Search for the cell housing the specified text and yield its (x, y) center coordinate. 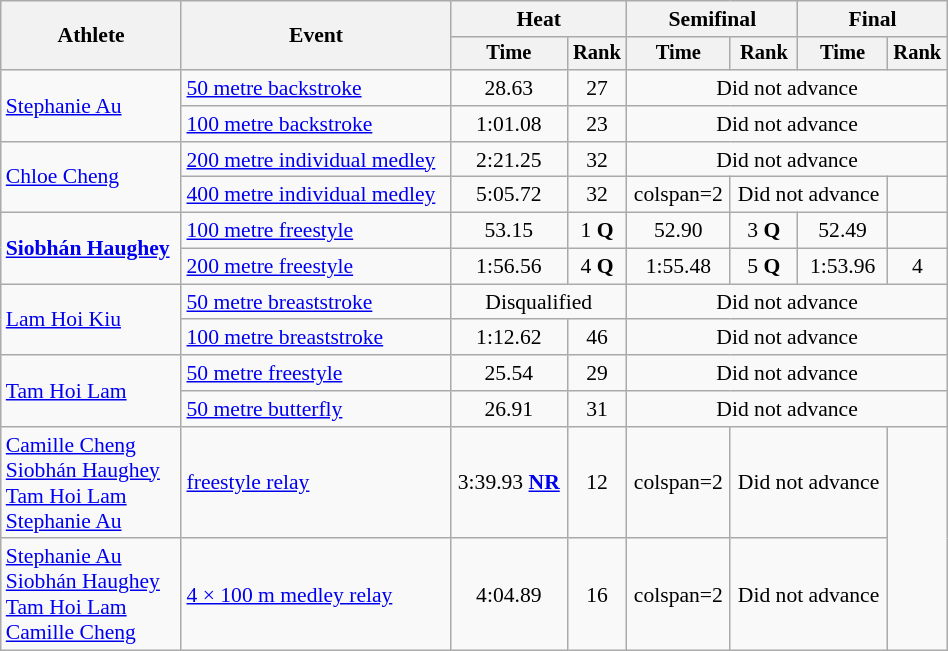
Stephanie Au Siobhán Haughey Tam Hoi LamCamille Cheng (92, 595)
5 Q (764, 267)
52.90 (678, 231)
28.63 (509, 88)
Camille ChengSiobhán HaugheyTam Hoi LamStephanie Au (92, 483)
Athlete (92, 36)
Lam Hoi Kiu (92, 320)
4 (917, 267)
16 (597, 595)
27 (597, 88)
Tam Hoi Lam (92, 390)
Final (872, 19)
100 metre breaststroke (316, 338)
25.54 (509, 373)
1:12.62 (509, 338)
50 metre butterfly (316, 409)
12 (597, 483)
26.91 (509, 409)
23 (597, 124)
52.49 (842, 231)
1:01.08 (509, 124)
3 Q (764, 231)
Heat (539, 19)
Semifinal (712, 19)
29 (597, 373)
200 metre freestyle (316, 267)
3:39.93 NR (509, 483)
200 metre individual medley (316, 160)
2:21.25 (509, 160)
Siobhán Haughey (92, 248)
100 metre freestyle (316, 231)
Disqualified (539, 302)
1:55.48 (678, 267)
31 (597, 409)
1:56.56 (509, 267)
freestyle relay (316, 483)
1 Q (597, 231)
Event (316, 36)
100 metre backstroke (316, 124)
Stephanie Au (92, 106)
Chloe Cheng (92, 178)
50 metre breaststroke (316, 302)
4 × 100 m medley relay (316, 595)
4:04.89 (509, 595)
50 metre freestyle (316, 373)
4 Q (597, 267)
46 (597, 338)
400 metre individual medley (316, 195)
5:05.72 (509, 195)
50 metre backstroke (316, 88)
1:53.96 (842, 267)
53.15 (509, 231)
